From the cell containing the given text, extract its center point as [x, y] coordinate. 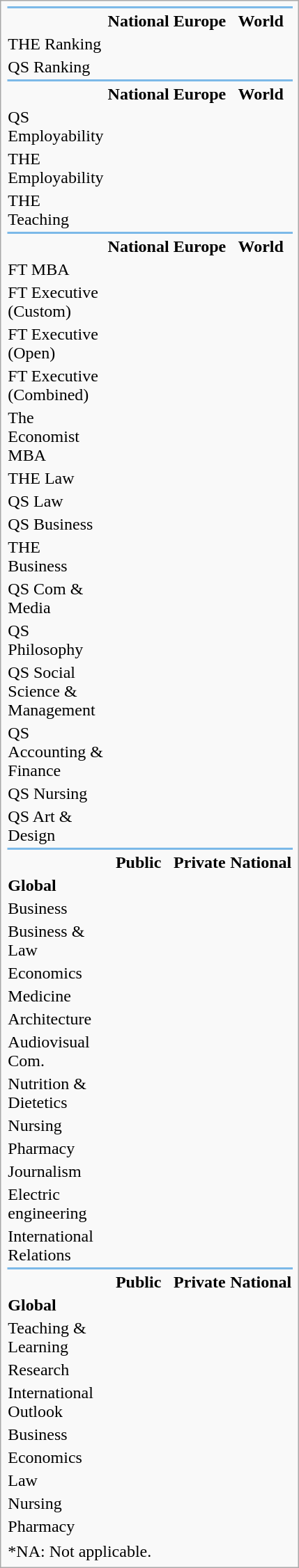
FT Executive (Open) [56, 344]
THE Ranking [56, 44]
FT MBA [56, 269]
QS Social Science & Management [56, 691]
Research [56, 1370]
Audiovisual Com. [56, 1051]
QS Com & Media [56, 599]
Business & Law [56, 941]
The Economist MBA [56, 436]
International Outlook [56, 1402]
*NA: Not applicable. [89, 1551]
QS Employability [56, 127]
Law [56, 1480]
Nutrition & Dietetics [56, 1093]
FT Executive (Custom) [56, 302]
QS Philosophy [56, 640]
THE Employability [56, 168]
Architecture [56, 1019]
QS Law [56, 501]
QS Art & Design [56, 825]
QS Ranking [56, 67]
Medicine [56, 996]
QS Nursing [56, 793]
THE Teaching [56, 210]
THE Business [56, 557]
FT Executive (Combined) [56, 386]
International Relations [56, 1246]
Teaching & Learning [56, 1338]
Electric engineering [56, 1204]
QS Accounting & Finance [56, 752]
Journalism [56, 1171]
QS Business [56, 524]
THE Law [56, 478]
